For the text-containing cell, return its midpoint in [X, Y] coordinate format. 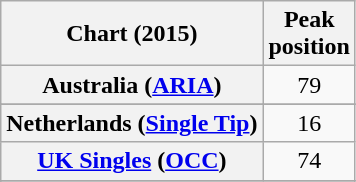
Netherlands (Single Tip) [132, 123]
79 [309, 85]
Peakposition [309, 34]
Chart (2015) [132, 34]
Australia (ARIA) [132, 85]
UK Singles (OCC) [132, 161]
16 [309, 123]
74 [309, 161]
